Output the [X, Y] coordinate of the center of the cell containing the given text.  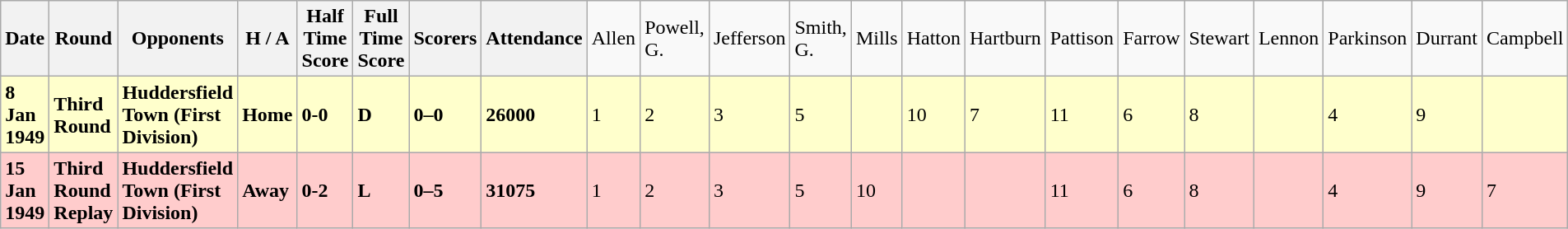
Mills [877, 39]
Campbell [1525, 39]
Round [84, 39]
31075 [534, 190]
15 Jan 1949 [25, 190]
Half Time Score [325, 39]
8 Jan 1949 [25, 114]
Smith, G. [821, 39]
Hatton [933, 39]
Date [25, 39]
Parkinson [1368, 39]
Jefferson [749, 39]
Stewart [1219, 39]
Attendance [534, 39]
Scorers [445, 39]
Opponents [178, 39]
0-2 [325, 190]
Third Round Replay [84, 190]
0–5 [445, 190]
Hartburn [1006, 39]
0-0 [325, 114]
26000 [534, 114]
L [381, 190]
Farrow [1152, 39]
Pattison [1082, 39]
H / A [268, 39]
0–0 [445, 114]
Powell, G. [675, 39]
D [381, 114]
Lennon [1288, 39]
Full Time Score [381, 39]
Allen [613, 39]
Durrant [1447, 39]
Away [268, 190]
Home [268, 114]
Third Round [84, 114]
